Scan for the cell matching the given text and deliver its [X, Y] coordinate at center. 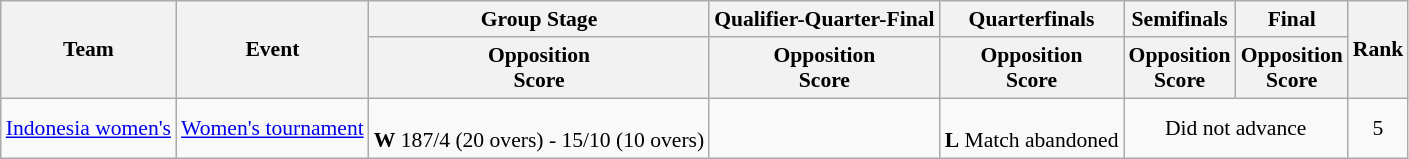
Semifinals [1180, 19]
Group Stage [539, 19]
W 187/4 (20 overs) - 15/10 (10 overs) [539, 128]
L Match abandoned [1032, 128]
Quarterfinals [1032, 19]
5 [1378, 128]
Rank [1378, 50]
Did not advance [1236, 128]
Event [272, 50]
Team [88, 50]
Final [1292, 19]
Qualifier-Quarter-Final [824, 19]
Women's tournament [272, 128]
Indonesia women's [88, 128]
